Identify which cell holds the provided text, then report its [X, Y] central coordinate. 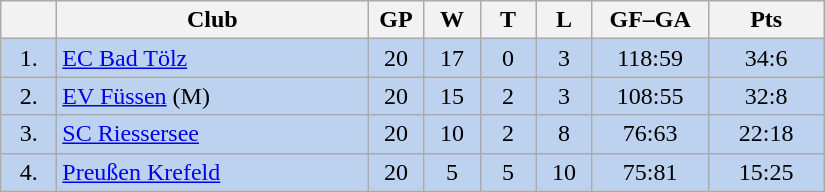
GF–GA [650, 20]
118:59 [650, 58]
L [564, 20]
SC Riessersee [212, 134]
T [508, 20]
17 [452, 58]
2. [29, 96]
Preußen Krefeld [212, 172]
Club [212, 20]
75:81 [650, 172]
76:63 [650, 134]
EC Bad Tölz [212, 58]
Pts [766, 20]
15:25 [766, 172]
15 [452, 96]
34:6 [766, 58]
8 [564, 134]
22:18 [766, 134]
0 [508, 58]
EV Füssen (M) [212, 96]
108:55 [650, 96]
4. [29, 172]
GP [396, 20]
1. [29, 58]
W [452, 20]
3. [29, 134]
32:8 [766, 96]
